For the text-containing cell, return its midpoint in (x, y) coordinate format. 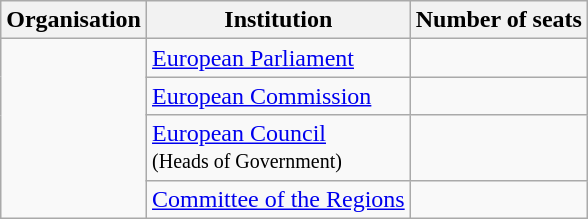
Organisation (74, 20)
European Commission (279, 96)
Number of seats (498, 20)
European Parliament (279, 58)
European Council(Heads of Government) (279, 148)
Committee of the Regions (279, 199)
Institution (279, 20)
